Detect which cell encompasses the target text, then output its (x, y) center coordinate. 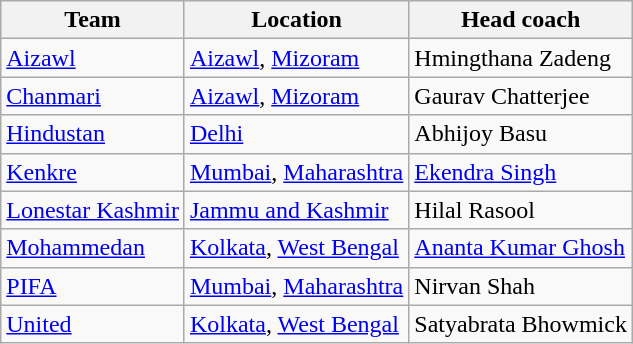
Chanmari (93, 96)
Satyabrata Bhowmick (521, 324)
Ananta Kumar Ghosh (521, 248)
United (93, 324)
Aizawl (93, 58)
Ekendra Singh (521, 172)
Hindustan (93, 134)
Kenkre (93, 172)
Mohammedan (93, 248)
Hilal Rasool (521, 210)
Head coach (521, 20)
Abhijoy Basu (521, 134)
Hmingthana Zadeng (521, 58)
Jammu and Kashmir (296, 210)
Team (93, 20)
PIFA (93, 286)
Gaurav Chatterjee (521, 96)
Lonestar Kashmir (93, 210)
Nirvan Shah (521, 286)
Delhi (296, 134)
Location (296, 20)
